Output the [x, y] coordinate of the center of the cell containing the given text.  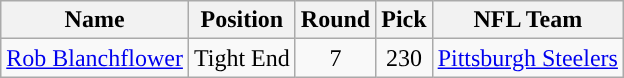
Pittsburgh Steelers [528, 58]
Pick [404, 20]
NFL Team [528, 20]
230 [404, 58]
Position [242, 20]
Tight End [242, 58]
Rob Blanchflower [95, 58]
Name [95, 20]
Round [335, 20]
7 [335, 58]
